Scan for the cell matching the given text and deliver its [x, y] coordinate at center. 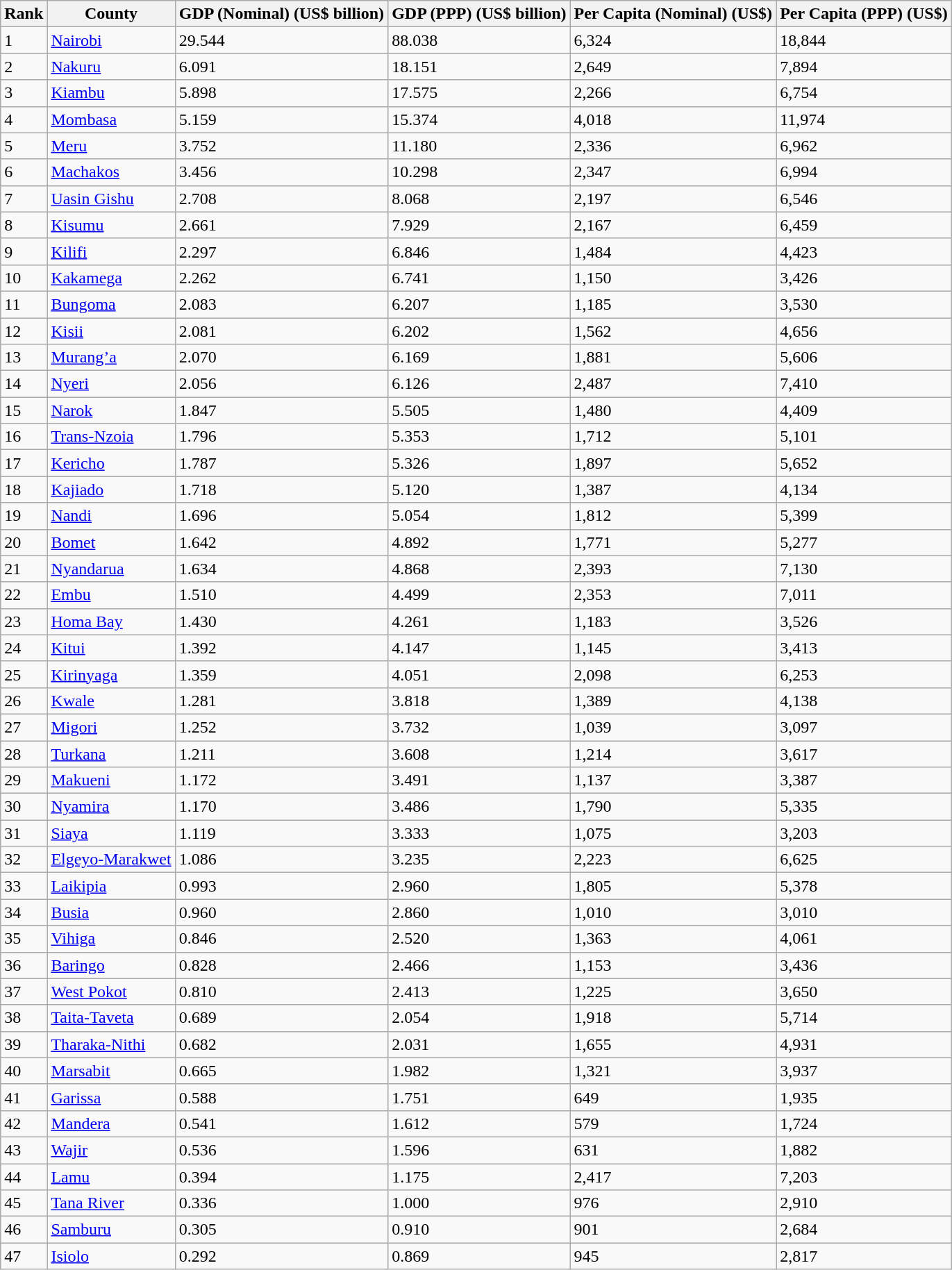
2,223 [674, 860]
1,214 [674, 753]
Isiolo [111, 1256]
Makueni [111, 780]
GDP (Nominal) (US$ billion) [281, 14]
2 [24, 67]
Vihiga [111, 939]
3,413 [864, 648]
1,183 [674, 621]
Nandi [111, 516]
3.732 [479, 727]
7,130 [864, 569]
1,480 [674, 410]
1.211 [281, 753]
1.642 [281, 542]
6.207 [479, 304]
0.682 [281, 1044]
Taita-Taveta [111, 1018]
Mombasa [111, 119]
Garissa [111, 1097]
11 [24, 304]
Turkana [111, 753]
46 [24, 1230]
4.892 [479, 542]
Kisumu [111, 225]
1,724 [864, 1123]
1.281 [281, 701]
6.091 [281, 67]
6.169 [479, 358]
3.235 [479, 860]
2.083 [281, 304]
7,894 [864, 67]
Meru [111, 146]
17.575 [479, 93]
7,410 [864, 384]
7,011 [864, 595]
1.430 [281, 621]
1,039 [674, 727]
43 [24, 1150]
Kilifi [111, 251]
2.708 [281, 199]
Kajiado [111, 490]
47 [24, 1256]
901 [674, 1230]
Kwale [111, 701]
36 [24, 965]
3.752 [281, 146]
19 [24, 516]
5 [24, 146]
6,754 [864, 93]
6,253 [864, 674]
9 [24, 251]
1,225 [674, 992]
2.070 [281, 358]
1,882 [864, 1150]
41 [24, 1097]
10.298 [479, 172]
0.689 [281, 1018]
0.960 [281, 912]
0.292 [281, 1256]
0.305 [281, 1230]
3,387 [864, 780]
2,098 [674, 674]
Nakuru [111, 67]
Migori [111, 727]
0.541 [281, 1123]
1,562 [674, 331]
1.252 [281, 727]
1.696 [281, 516]
3,097 [864, 727]
5.505 [479, 410]
West Pokot [111, 992]
1.787 [281, 463]
Nairobi [111, 40]
5.898 [281, 93]
37 [24, 992]
Samburu [111, 1230]
2.860 [479, 912]
Kakamega [111, 278]
1,153 [674, 965]
4,931 [864, 1044]
1.086 [281, 860]
2,487 [674, 384]
2.081 [281, 331]
5,101 [864, 437]
1,805 [674, 886]
4.261 [479, 621]
2.031 [479, 1044]
18 [24, 490]
Baringo [111, 965]
2,197 [674, 199]
Trans-Nzoia [111, 437]
0.588 [281, 1097]
1,185 [674, 304]
4.868 [479, 569]
1,389 [674, 701]
579 [674, 1123]
1,075 [674, 833]
1.119 [281, 833]
2,910 [864, 1203]
5,714 [864, 1018]
5,606 [864, 358]
2.262 [281, 278]
Narok [111, 410]
4,018 [674, 119]
30 [24, 807]
2,817 [864, 1256]
8.068 [479, 199]
1,484 [674, 251]
24 [24, 648]
1,145 [674, 648]
6.741 [479, 278]
14 [24, 384]
Mandera [111, 1123]
2,336 [674, 146]
2,347 [674, 172]
3.456 [281, 172]
1,363 [674, 939]
1.796 [281, 437]
3.608 [479, 753]
3,937 [864, 1071]
44 [24, 1177]
3.491 [479, 780]
1,150 [674, 278]
3,650 [864, 992]
Wajir [111, 1150]
0.846 [281, 939]
2.054 [479, 1018]
2,417 [674, 1177]
3.486 [479, 807]
3 [24, 93]
0.910 [479, 1230]
4.147 [479, 648]
1.596 [479, 1150]
0.394 [281, 1177]
4,656 [864, 331]
2,393 [674, 569]
1,881 [674, 358]
2,649 [674, 67]
1,655 [674, 1044]
6,962 [864, 146]
7 [24, 199]
21 [24, 569]
35 [24, 939]
29.544 [281, 40]
Nyamira [111, 807]
18.151 [479, 67]
6,324 [674, 40]
0.993 [281, 886]
2,266 [674, 93]
34 [24, 912]
3,530 [864, 304]
2.466 [479, 965]
Homa Bay [111, 621]
1,790 [674, 807]
5.326 [479, 463]
Kisii [111, 331]
17 [24, 463]
5.353 [479, 437]
1.982 [479, 1071]
0.869 [479, 1256]
Tharaka-Nithi [111, 1044]
4,409 [864, 410]
1,387 [674, 490]
0.828 [281, 965]
1.718 [281, 490]
1,771 [674, 542]
26 [24, 701]
40 [24, 1071]
976 [674, 1203]
1.634 [281, 569]
County [111, 14]
1,010 [674, 912]
31 [24, 833]
631 [674, 1150]
1,935 [864, 1097]
Kericho [111, 463]
3,617 [864, 753]
33 [24, 886]
3,436 [864, 965]
6 [24, 172]
39 [24, 1044]
2.520 [479, 939]
1.612 [479, 1123]
Murang’a [111, 358]
15 [24, 410]
1,897 [674, 463]
Per Capita (Nominal) (US$) [674, 14]
649 [674, 1097]
4,138 [864, 701]
Elgeyo-Marakwet [111, 860]
Rank [24, 14]
Per Capita (PPP) (US$) [864, 14]
4.499 [479, 595]
1.751 [479, 1097]
Marsabit [111, 1071]
1.510 [281, 595]
16 [24, 437]
Uasin Gishu [111, 199]
20 [24, 542]
1.847 [281, 410]
29 [24, 780]
Bungoma [111, 304]
5.054 [479, 516]
6,625 [864, 860]
Lamu [111, 1177]
2,684 [864, 1230]
0.665 [281, 1071]
0.536 [281, 1150]
1,137 [674, 780]
1 [24, 40]
Nyandarua [111, 569]
1,812 [674, 516]
13 [24, 358]
2.056 [281, 384]
6.126 [479, 384]
Kiambu [111, 93]
28 [24, 753]
27 [24, 727]
32 [24, 860]
25 [24, 674]
2.960 [479, 886]
3,426 [864, 278]
22 [24, 595]
11,974 [864, 119]
3.333 [479, 833]
Nyeri [111, 384]
4 [24, 119]
2,353 [674, 595]
88.038 [479, 40]
5,399 [864, 516]
0.810 [281, 992]
4,423 [864, 251]
Kitui [111, 648]
4,134 [864, 490]
Kirinyaga [111, 674]
4.051 [479, 674]
45 [24, 1203]
5.120 [479, 490]
Siaya [111, 833]
1.170 [281, 807]
23 [24, 621]
6,546 [864, 199]
3,526 [864, 621]
1.392 [281, 648]
Machakos [111, 172]
11.180 [479, 146]
7,203 [864, 1177]
5,277 [864, 542]
12 [24, 331]
Laikipia [111, 886]
42 [24, 1123]
945 [674, 1256]
10 [24, 278]
15.374 [479, 119]
6.846 [479, 251]
GDP (PPP) (US$ billion) [479, 14]
8 [24, 225]
2.413 [479, 992]
2.297 [281, 251]
7.929 [479, 225]
18,844 [864, 40]
Tana River [111, 1203]
2,167 [674, 225]
1.000 [479, 1203]
4,061 [864, 939]
2.661 [281, 225]
1.175 [479, 1177]
5,652 [864, 463]
6,994 [864, 172]
6.202 [479, 331]
5,378 [864, 886]
1,712 [674, 437]
Embu [111, 595]
5.159 [281, 119]
0.336 [281, 1203]
5,335 [864, 807]
1,321 [674, 1071]
3.818 [479, 701]
1.172 [281, 780]
3,010 [864, 912]
6,459 [864, 225]
1,918 [674, 1018]
3,203 [864, 833]
Busia [111, 912]
Bomet [111, 542]
1.359 [281, 674]
38 [24, 1018]
